Determine the [x, y] coordinate at the center of the cell enclosing the given text.  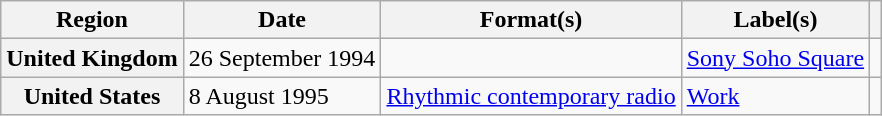
Work [775, 96]
8 August 1995 [282, 96]
Format(s) [531, 20]
26 September 1994 [282, 58]
Region [92, 20]
United States [92, 96]
Date [282, 20]
United Kingdom [92, 58]
Label(s) [775, 20]
Sony Soho Square [775, 58]
Rhythmic contemporary radio [531, 96]
